Return the (x, y) coordinate for the center point of the cell that contains the specified text.  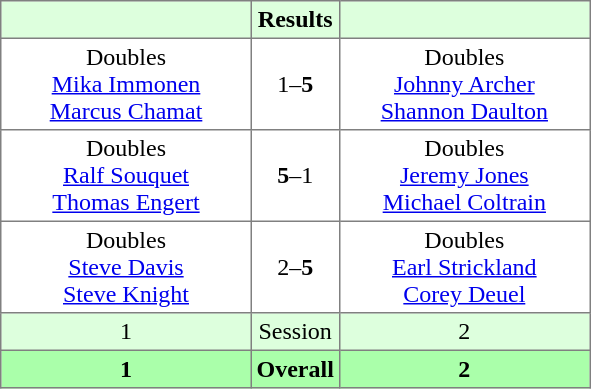
2–5 (295, 267)
DoublesJeremy JonesMichael Coltrain (464, 176)
1–5 (295, 84)
DoublesMika ImmonenMarcus Chamat (126, 84)
5–1 (295, 176)
DoublesRalf SouquetThomas Engert (126, 176)
Overall (295, 369)
Results (295, 20)
DoublesSteve DavisSteve Knight (126, 267)
DoublesJohnny ArcherShannon Daulton (464, 84)
Session (295, 332)
DoublesEarl StricklandCorey Deuel (464, 267)
